Provide the (X, Y) coordinate of the cell's center where the given text is located.  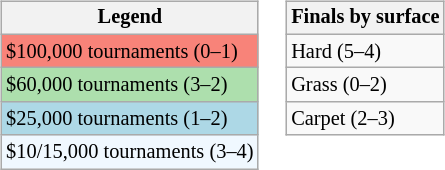
Legend (130, 18)
Grass (0–2) (365, 85)
Finals by surface (365, 18)
Carpet (2–3) (365, 119)
Hard (5–4) (365, 51)
$10/15,000 tournaments (3–4) (130, 152)
$25,000 tournaments (1–2) (130, 119)
$60,000 tournaments (3–2) (130, 85)
$100,000 tournaments (0–1) (130, 51)
